Capture the cell that displays the provided text and extract its (x, y) central coordinate. 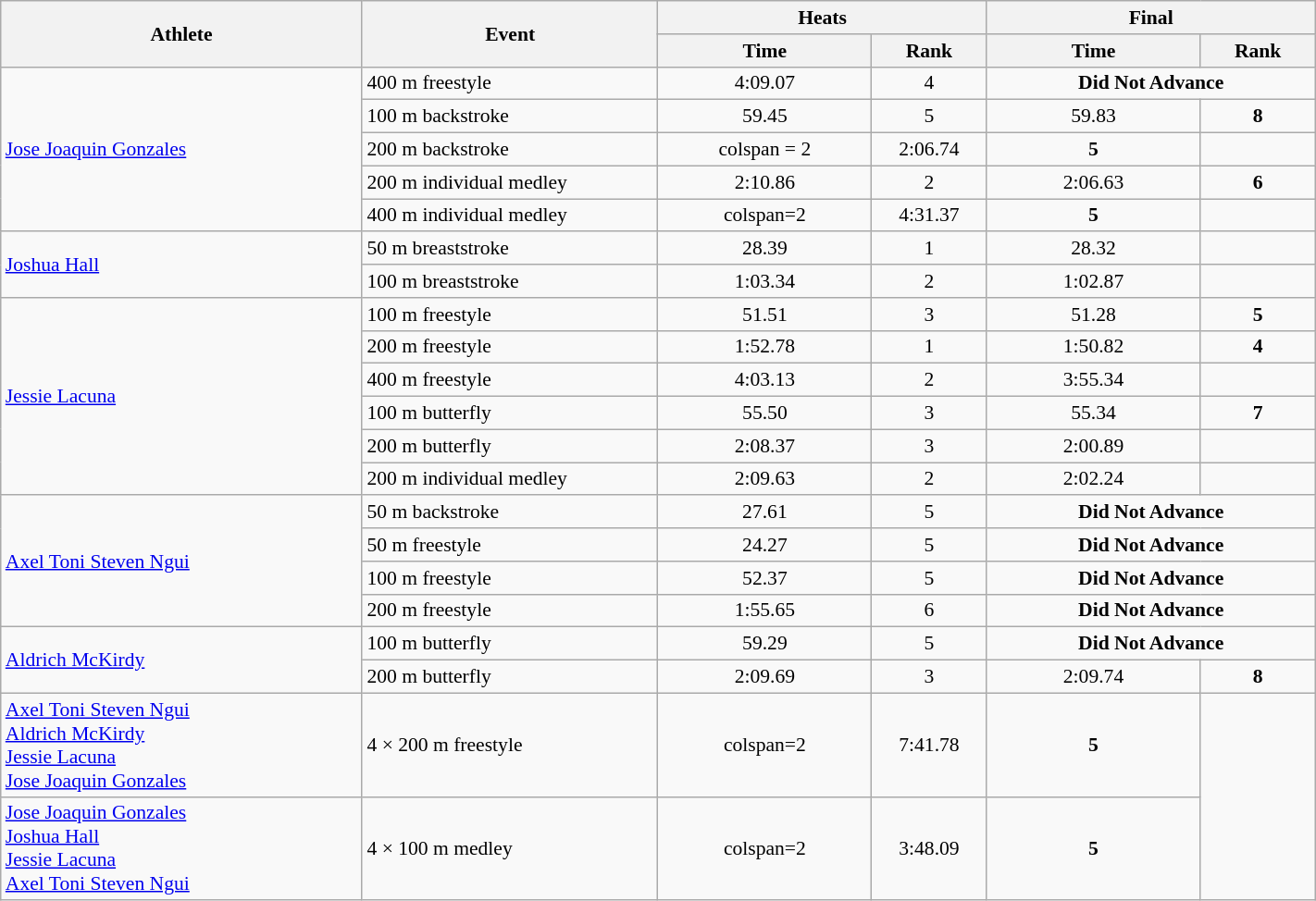
59.83 (1094, 117)
55.34 (1094, 413)
Jessie Lacuna (181, 397)
50 m freestyle (510, 545)
4:03.13 (764, 380)
100 m backstroke (510, 117)
59.45 (764, 117)
4:31.37 (929, 216)
51.28 (1094, 315)
7:41.78 (929, 745)
Athlete (181, 33)
59.29 (764, 644)
200 m backstroke (510, 150)
28.39 (764, 249)
1:02.87 (1094, 281)
50 m breaststroke (510, 249)
2:09.74 (1094, 677)
Heats (822, 18)
1:52.78 (764, 347)
4 × 100 m medley (510, 848)
50 m backstroke (510, 512)
2:09.69 (764, 677)
Jose Joaquin GonzalesJoshua HallJessie LacunaAxel Toni Steven Ngui (181, 848)
2:02.24 (1094, 479)
4 × 200 m freestyle (510, 745)
Aldrich McKirdy (181, 660)
3:48.09 (929, 848)
4:09.07 (764, 83)
Event (510, 33)
2:08.37 (764, 446)
51.51 (764, 315)
2:10.86 (764, 182)
2:06.63 (1094, 182)
100 m breaststroke (510, 281)
Axel Toni Steven Ngui (181, 562)
1:03.34 (764, 281)
Axel Toni Steven NguiAldrich McKirdyJessie LacunaJose Joaquin Gonzales (181, 745)
colspan = 2 (764, 150)
Final (1151, 18)
27.61 (764, 512)
2:09.63 (764, 479)
24.27 (764, 545)
1:55.65 (764, 611)
28.32 (1094, 249)
400 m individual medley (510, 216)
2:00.89 (1094, 446)
55.50 (764, 413)
2:06.74 (929, 150)
Joshua Hall (181, 265)
1:50.82 (1094, 347)
52.37 (764, 578)
3:55.34 (1094, 380)
Jose Joaquin Gonzales (181, 149)
7 (1258, 413)
